Return [x, y] of the center of cell containing provided text 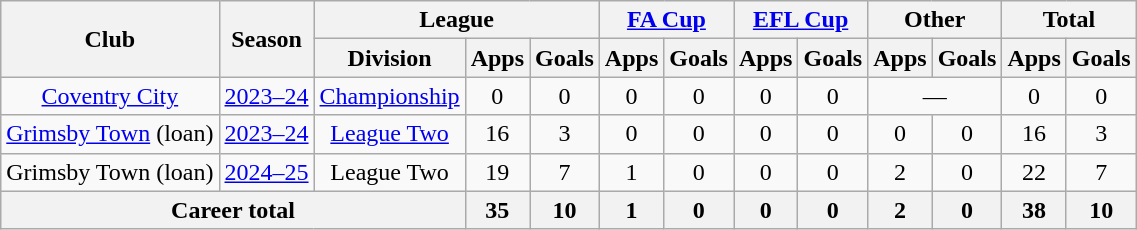
22 [1034, 172]
Coventry City [110, 96]
38 [1034, 210]
Other [935, 20]
Championship [390, 96]
Division [390, 58]
— [935, 96]
Club [110, 39]
35 [497, 210]
19 [497, 172]
League [456, 20]
Season [266, 39]
EFL Cup [801, 20]
FA Cup [666, 20]
Total [1069, 20]
Career total [233, 210]
2024–25 [266, 172]
